Scan for the cell matching the given text and deliver its [X, Y] coordinate at center. 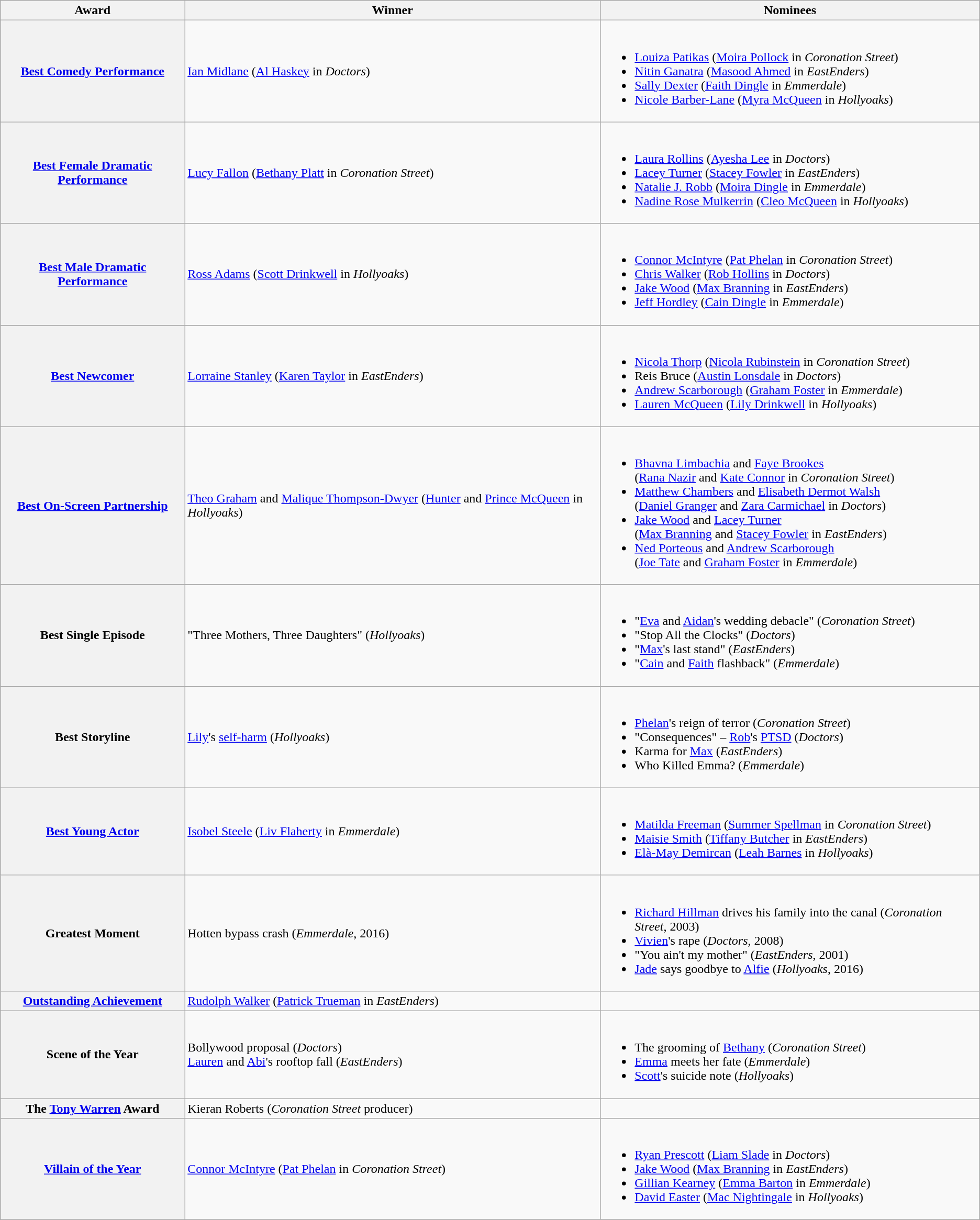
Best Storyline [93, 737]
Bollywood proposal (Doctors) Lauren and Abi's rooftop fall (EastEnders) [393, 1054]
Nominees [790, 10]
Award [93, 10]
Greatest Moment [93, 933]
Best Newcomer [93, 376]
Villain of the Year [93, 1169]
Phelan's reign of terror (Coronation Street)"Consequences" – Rob's PTSD (Doctors)Karma for Max (EastEnders)Who Killed Emma? (Emmerdale) [790, 737]
Best Single Episode [93, 635]
Connor McIntyre (Pat Phelan in Coronation Street) [393, 1169]
Best Male Dramatic Performance [93, 274]
Best Comedy Performance [93, 71]
Matilda Freeman (Summer Spellman in Coronation Street)Maisie Smith (Tiffany Butcher in EastEnders)Elà-May Demircan (Leah Barnes in Hollyoaks) [790, 831]
Best Female Dramatic Performance [93, 173]
Lucy Fallon (Bethany Platt in Coronation Street) [393, 173]
The grooming of Bethany (Coronation Street)Emma meets her fate (Emmerdale)Scott's suicide note (Hollyoaks) [790, 1054]
Ian Midlane (Al Haskey in Doctors) [393, 71]
Lily's self-harm (Hollyoaks) [393, 737]
Theo Graham and Malique Thompson-Dwyer (Hunter and Prince McQueen in Hollyoaks) [393, 506]
Scene of the Year [93, 1054]
Best Young Actor [93, 831]
Kieran Roberts (Coronation Street producer) [393, 1108]
Isobel Steele (Liv Flaherty in Emmerdale) [393, 831]
Lorraine Stanley (Karen Taylor in EastEnders) [393, 376]
Rudolph Walker (Patrick Trueman in EastEnders) [393, 1001]
Best On-Screen Partnership [93, 506]
Hotten bypass crash (Emmerdale, 2016) [393, 933]
Winner [393, 10]
Outstanding Achievement [93, 1001]
Ross Adams (Scott Drinkwell in Hollyoaks) [393, 274]
"Three Mothers, Three Daughters" (Hollyoaks) [393, 635]
The Tony Warren Award [93, 1108]
